Return the [x, y] coordinate for the center point of the cell that contains the specified text.  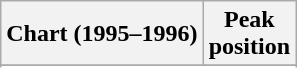
Peakposition [249, 34]
Chart (1995–1996) [102, 34]
